Find where the given text appears and provide that cell's center as (x, y) coordinate. 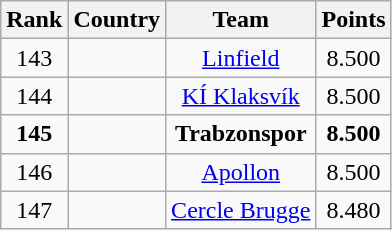
Points (354, 20)
Apollon (241, 172)
Linfield (241, 58)
143 (34, 58)
Cercle Brugge (241, 210)
Rank (34, 20)
Trabzonspor (241, 134)
144 (34, 96)
Country (117, 20)
146 (34, 172)
KÍ Klaksvík (241, 96)
147 (34, 210)
8.480 (354, 210)
145 (34, 134)
Team (241, 20)
